Determine the [X, Y] coordinate at the center of the cell enclosing the given text.  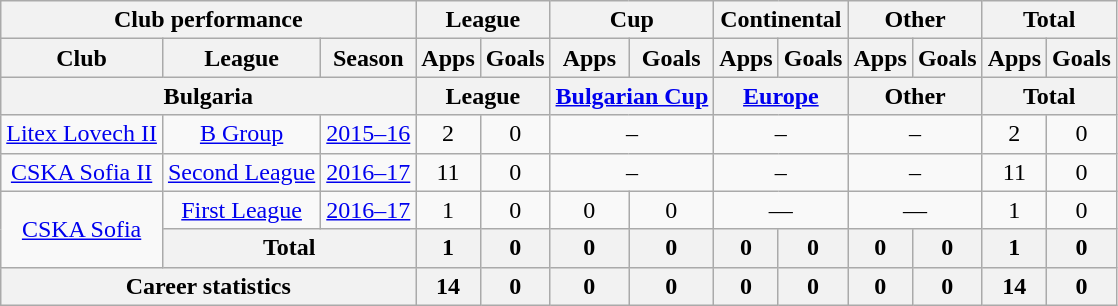
Europe [781, 96]
Continental [781, 20]
Career statistics [208, 286]
First League [241, 210]
Bulgarian Cup [632, 96]
Second League [241, 172]
Litex Lovech II [82, 134]
CSKA Sofia II [82, 172]
Club performance [208, 20]
2015–16 [368, 134]
B Group [241, 134]
Bulgaria [208, 96]
Season [368, 58]
Club [82, 58]
Cup [632, 20]
CSKA Sofia [82, 229]
